Provide the (X, Y) coordinate of the cell's center where the given text is located.  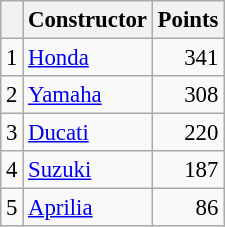
Constructor (88, 20)
187 (188, 170)
1 (12, 58)
Honda (88, 58)
3 (12, 133)
308 (188, 95)
Aprilia (88, 208)
Suzuki (88, 170)
Ducati (88, 133)
4 (12, 170)
5 (12, 208)
220 (188, 133)
86 (188, 208)
Yamaha (88, 95)
Points (188, 20)
341 (188, 58)
2 (12, 95)
